Detect which cell encompasses the target text, then output its (X, Y) center coordinate. 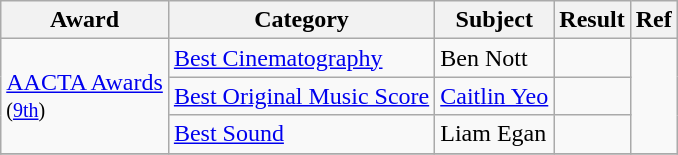
AACTA Awards(9th) (85, 96)
Caitlin Yeo (494, 96)
Category (301, 20)
Ben Nott (494, 58)
Result (592, 20)
Ref (654, 20)
Best Sound (301, 134)
Subject (494, 20)
Liam Egan (494, 134)
Best Original Music Score (301, 96)
Award (85, 20)
Best Cinematography (301, 58)
